Capture the cell that displays the provided text and extract its (X, Y) central coordinate. 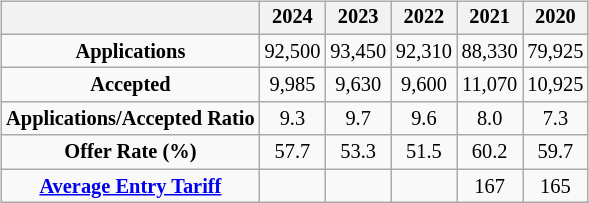
2023 (358, 18)
2021 (490, 18)
88,330 (490, 51)
9.3 (293, 119)
9,985 (293, 85)
Applications (130, 51)
165 (556, 186)
9,600 (424, 85)
8.0 (490, 119)
9.7 (358, 119)
10,925 (556, 85)
167 (490, 186)
51.5 (424, 152)
53.3 (358, 152)
92,500 (293, 51)
2022 (424, 18)
79,925 (556, 51)
9.6 (424, 119)
59.7 (556, 152)
Accepted (130, 85)
2024 (293, 18)
57.7 (293, 152)
Offer Rate (%) (130, 152)
2020 (556, 18)
60.2 (490, 152)
9,630 (358, 85)
11,070 (490, 85)
93,450 (358, 51)
7.3 (556, 119)
92,310 (424, 51)
Average Entry Tariff (130, 186)
Applications/Accepted Ratio (130, 119)
